Search for the cell housing the specified text and yield its [x, y] center coordinate. 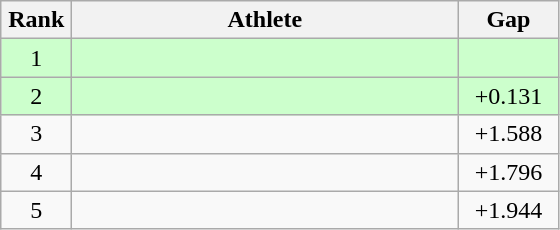
Gap [508, 20]
+1.588 [508, 134]
+1.944 [508, 210]
1 [36, 58]
4 [36, 172]
3 [36, 134]
Athlete [265, 20]
5 [36, 210]
Rank [36, 20]
+0.131 [508, 96]
2 [36, 96]
+1.796 [508, 172]
